Locate the cell with the specified text and output its [X, Y] center coordinate. 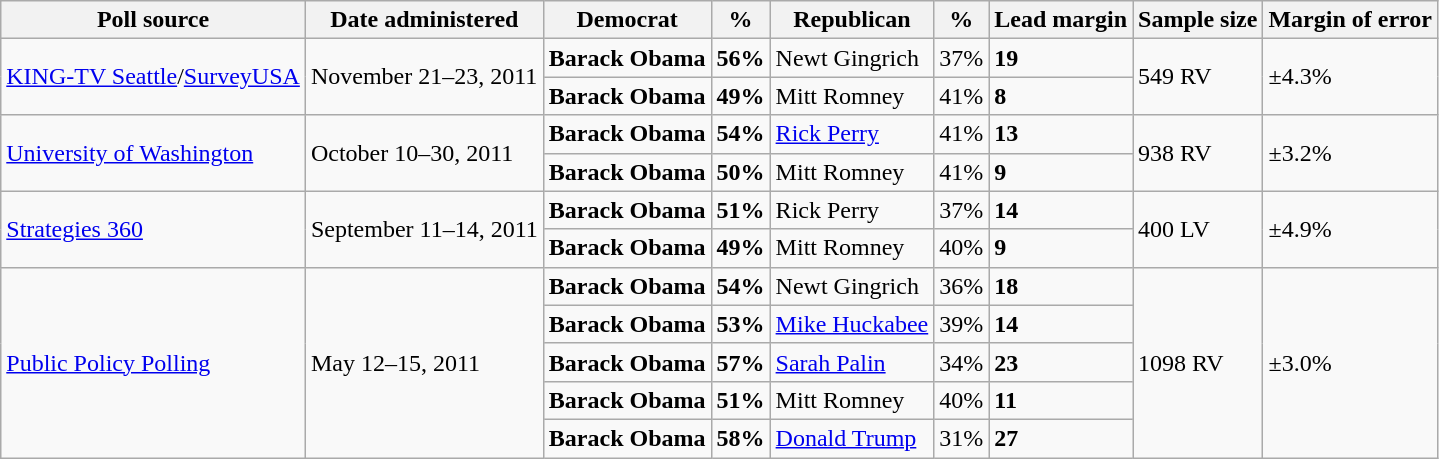
University of Washington [154, 153]
Public Policy Polling [154, 362]
400 LV [1198, 229]
56% [740, 58]
13 [1061, 134]
Sarah Palin [852, 362]
Mike Huckabee [852, 324]
31% [962, 438]
34% [962, 362]
Poll source [154, 20]
549 RV [1198, 77]
23 [1061, 362]
53% [740, 324]
27 [1061, 438]
May 12–15, 2011 [424, 362]
September 11–14, 2011 [424, 229]
Democrat [627, 20]
Strategies 360 [154, 229]
±3.2% [1350, 153]
18 [1061, 286]
November 21–23, 2011 [424, 77]
1098 RV [1198, 362]
Lead margin [1061, 20]
938 RV [1198, 153]
Sample size [1198, 20]
39% [962, 324]
±3.0% [1350, 362]
±4.9% [1350, 229]
36% [962, 286]
50% [740, 172]
KING-TV Seattle/SurveyUSA [154, 77]
October 10–30, 2011 [424, 153]
57% [740, 362]
8 [1061, 96]
Republican [852, 20]
58% [740, 438]
Date administered [424, 20]
±4.3% [1350, 77]
Margin of error [1350, 20]
11 [1061, 400]
Donald Trump [852, 438]
19 [1061, 58]
